Pinpoint the cell where the given text exists, returning its (X, Y) midpoint coordinate. 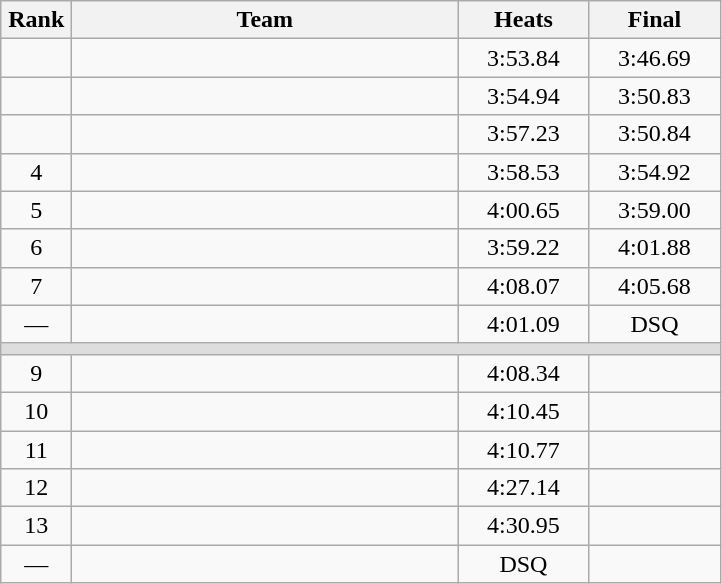
Team (265, 20)
3:59.22 (524, 248)
Rank (36, 20)
3:53.84 (524, 58)
4:00.65 (524, 210)
4 (36, 172)
3:54.92 (654, 172)
3:46.69 (654, 58)
4:08.34 (524, 373)
3:54.94 (524, 96)
4:30.95 (524, 526)
3:50.84 (654, 134)
4:10.45 (524, 411)
4:01.09 (524, 324)
4:08.07 (524, 286)
4:05.68 (654, 286)
10 (36, 411)
3:59.00 (654, 210)
4:27.14 (524, 488)
Final (654, 20)
4:01.88 (654, 248)
6 (36, 248)
13 (36, 526)
3:50.83 (654, 96)
3:58.53 (524, 172)
9 (36, 373)
4:10.77 (524, 449)
7 (36, 286)
5 (36, 210)
3:57.23 (524, 134)
11 (36, 449)
Heats (524, 20)
12 (36, 488)
